Determine the [x, y] coordinate at the center of the cell enclosing the given text.  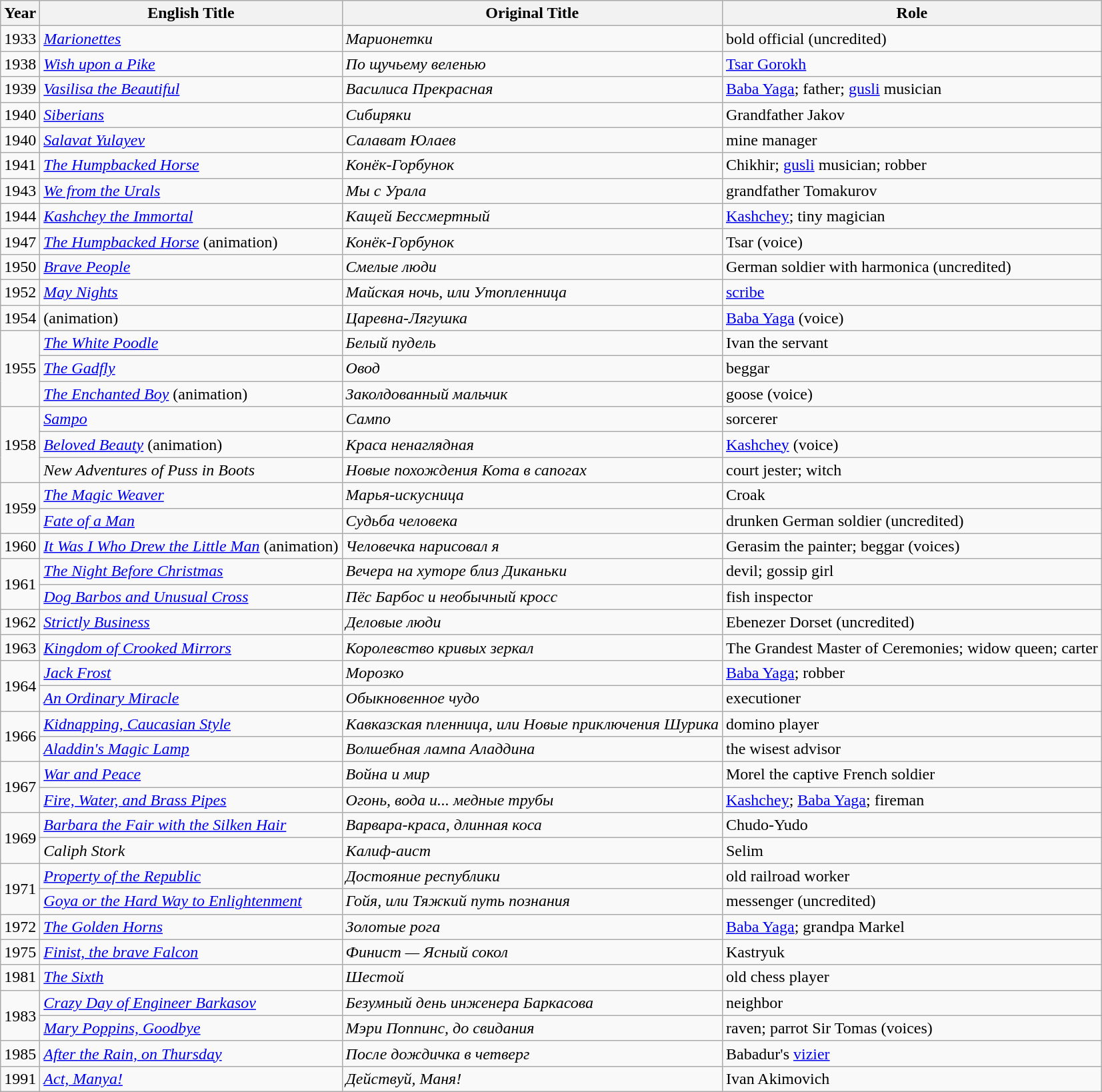
Безумный день инженера Баркасова [532, 1003]
The Humpbacked Horse [191, 165]
1960 [20, 546]
Baba Yaga; robber [912, 673]
1963 [20, 647]
Действуй, Маня! [532, 1079]
Судьба человека [532, 521]
1967 [20, 787]
(animation) [191, 318]
Fire, Water, and Brass Pipes [191, 800]
It Was I Who Drew the Little Man (animation) [191, 546]
neighbor [912, 1003]
1981 [20, 977]
Салават Юлаев [532, 140]
Финист — Ясный сокол [532, 952]
Chikhir; gusli musician; robber [912, 165]
Новые похождения Кота в сапогах [532, 470]
1964 [20, 685]
sorcerer [912, 419]
Смелые люди [532, 267]
Original Title [532, 13]
Gerasim the painter; beggar (voices) [912, 546]
The Grandest Master of Ceremonies; widow queen; carter [912, 647]
Mary Poppins, Goodbye [191, 1028]
Королевство кривых зеркал [532, 647]
Kingdom of Crooked Mirrors [191, 647]
beggar [912, 369]
Marionettes [191, 39]
Краса ненаглядная [532, 445]
Kashchey (voice) [912, 445]
1954 [20, 318]
Vasilisa the Beautiful [191, 89]
Chudo-Yudo [912, 825]
Варвара-краса, длинная коса [532, 825]
Kastryuk [912, 952]
Fate of a Man [191, 521]
Dog Barbos and Unusual Cross [191, 597]
Selim [912, 851]
1941 [20, 165]
We from the Urals [191, 191]
Марионетки [532, 39]
Огонь, вода и... медные трубы [532, 800]
Золотые рога [532, 927]
Шестой [532, 977]
messenger (uncredited) [912, 901]
Croak [912, 495]
Пёс Барбос и необычный кросс [532, 597]
Ivan Akimovich [912, 1079]
May Nights [191, 292]
The Magic Weaver [191, 495]
1991 [20, 1079]
Year [20, 13]
old chess player [912, 977]
Finist, the brave Falcon [191, 952]
1966 [20, 736]
Crazy Day of Engineer Barkasov [191, 1003]
Jack Frost [191, 673]
Василиса Прекрасная [532, 89]
Овод [532, 369]
Strictly Business [191, 622]
scribe [912, 292]
Caliph Stork [191, 851]
Kashchey; Baba Yaga; fireman [912, 800]
Волшебная лампа Аладдина [532, 749]
The Sixth [191, 977]
executioner [912, 698]
Property of the Republic [191, 876]
The Humpbacked Horse (animation) [191, 241]
Царевна-Лягушка [532, 318]
the wisest advisor [912, 749]
domino player [912, 723]
Beloved Beauty (animation) [191, 445]
Kashchey the Immortal [191, 216]
Tsar (voice) [912, 241]
Act, Manya! [191, 1079]
Кавказская пленница, или Новые приключения Шурика [532, 723]
Aladdin's Magic Lamp [191, 749]
Майская ночь, или Утопленница [532, 292]
1975 [20, 952]
1958 [20, 445]
The Night Before Christmas [191, 571]
1962 [20, 622]
Сибиряки [532, 115]
Tsar Gorokh [912, 64]
1952 [20, 292]
Сампо [532, 419]
Baba Yaga; father; gusli musician [912, 89]
Ivan the servant [912, 343]
Война и мир [532, 775]
drunken German soldier (uncredited) [912, 521]
Salavat Yulayev [191, 140]
mine manager [912, 140]
fish inspector [912, 597]
Вечера на хуторе близ Диканьки [532, 571]
1972 [20, 927]
old railroad worker [912, 876]
Baba Yaga (voice) [912, 318]
1933 [20, 39]
English Title [191, 13]
War and Peace [191, 775]
1944 [20, 216]
The Gadfly [191, 369]
1950 [20, 267]
1985 [20, 1053]
Деловые люди [532, 622]
После дождичка в четверг [532, 1053]
Babadur's vizier [912, 1053]
1969 [20, 838]
Baba Yaga; grandpa Markel [912, 927]
Человечка нарисовал я [532, 546]
Мы с Урала [532, 191]
1947 [20, 241]
1959 [20, 508]
1971 [20, 889]
Siberians [191, 115]
1943 [20, 191]
The White Poodle [191, 343]
grandfather Tomakurov [912, 191]
По щучьему веленью [532, 64]
Мэри Поппинс, до свидания [532, 1028]
Обыкновенное чудо [532, 698]
An Ordinary Miracle [191, 698]
Kidnapping, Caucasian Style [191, 723]
devil; gossip girl [912, 571]
Заколдованный мальчик [532, 394]
The Golden Horns [191, 927]
Morel the captive French soldier [912, 775]
Достояние республики [532, 876]
Grandfather Jakov [912, 115]
Wish upon a Pike [191, 64]
Морозко [532, 673]
New Adventures of Puss in Boots [191, 470]
Brave People [191, 267]
Role [912, 13]
goose (voice) [912, 394]
Ebenezer Dorset (uncredited) [912, 622]
1983 [20, 1015]
German soldier with harmonica (uncredited) [912, 267]
bold official (uncredited) [912, 39]
1938 [20, 64]
court jester; witch [912, 470]
Кащей Бессмертный [532, 216]
raven; parrot Sir Tomas (voices) [912, 1028]
Белый пудель [532, 343]
1955 [20, 369]
Калиф-аист [532, 851]
Гойя, или Тяжкий путь познания [532, 901]
1939 [20, 89]
1961 [20, 584]
Goya or the Hard Way to Enlightenment [191, 901]
Sampo [191, 419]
Марья-искусница [532, 495]
After the Rain, on Thursday [191, 1053]
Kashchey; tiny magician [912, 216]
The Enchanted Boy (animation) [191, 394]
Barbara the Fair with the Silken Hair [191, 825]
